Determine the (X, Y) coordinate at the center of the cell enclosing the given text.  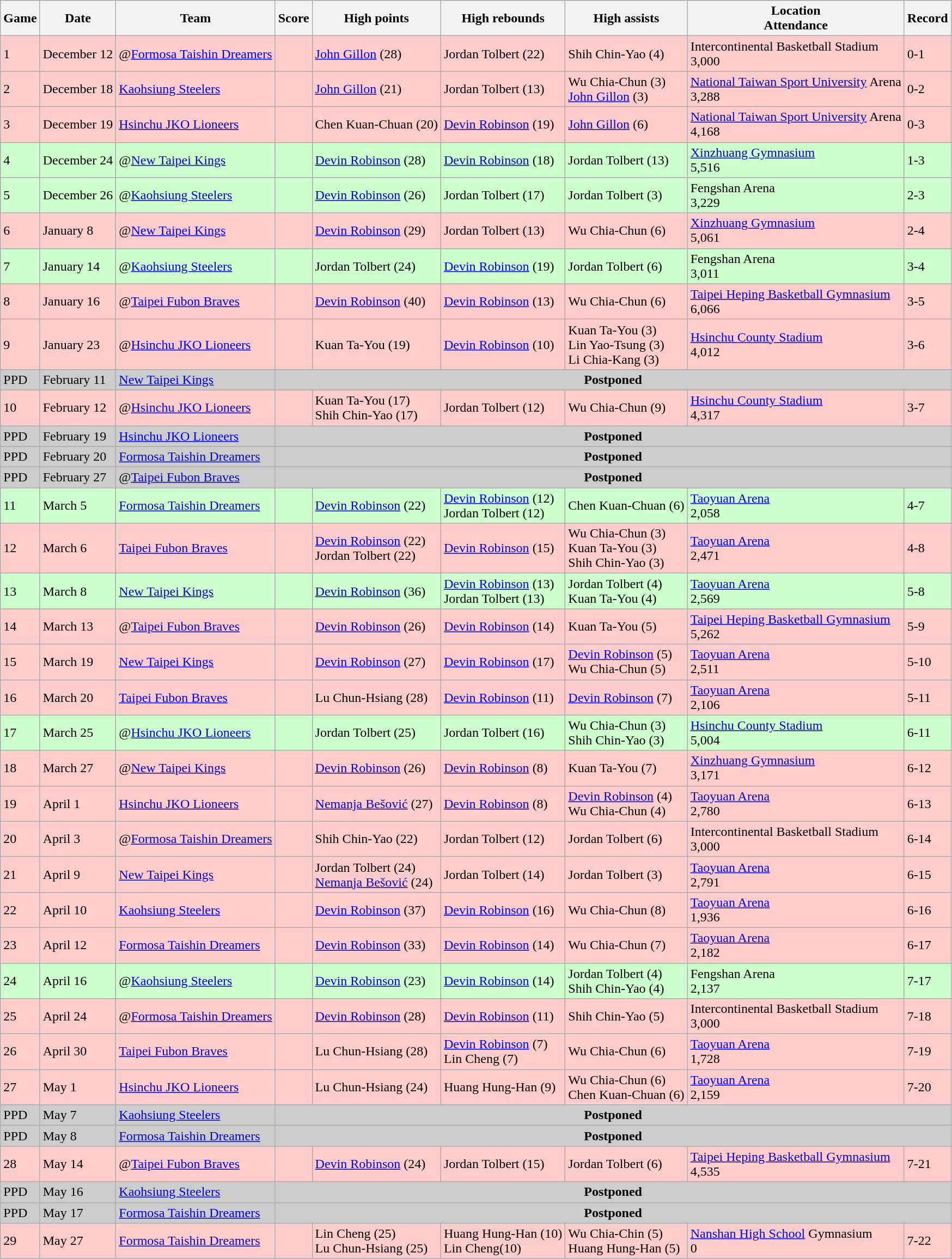
March 5 (78, 505)
Jordan Tolbert (15) (503, 1164)
Taoyuan Arena2,106 (796, 697)
Kuan Ta-You (3)Lin Yao-Tsung (3)Li Chia-Kang (3) (626, 344)
5-9 (927, 626)
19 (20, 804)
April 24 (78, 1016)
Jordan Tolbert (24) (376, 266)
Devin Robinson (37) (376, 909)
Taipei Heping Basketball Gymnasium6,066 (796, 302)
5-8 (927, 591)
Date (78, 19)
December 18 (78, 89)
April 16 (78, 980)
John Gillon (6) (626, 124)
April 12 (78, 945)
6-17 (927, 945)
7-19 (927, 1052)
Taipei Heping Basketball Gymnasium5,262 (796, 626)
1-3 (927, 160)
0-3 (927, 124)
Devin Robinson (18) (503, 160)
Jordan Tolbert (25) (376, 733)
High points (376, 19)
Devin Robinson (7) (626, 697)
March 13 (78, 626)
Lu Chun-Hsiang (24) (376, 1087)
May 14 (78, 1164)
26 (20, 1052)
May 16 (78, 1192)
Chen Kuan-Chuan (6) (626, 505)
John Gillon (28) (376, 53)
January 8 (78, 231)
March 19 (78, 662)
Fengshan Arena3,229 (796, 195)
Hsinchu County Stadium5,004 (796, 733)
Jordan Tolbert (24)Nemanja Bešović (24) (376, 875)
February 11 (78, 380)
Devin Robinson (12)Jordan Tolbert (12) (503, 505)
Devin Robinson (5)Wu Chia-Chun (5) (626, 662)
Taoyuan Arena2,791 (796, 875)
Taipei Heping Basketball Gymnasium4,535 (796, 1164)
April 1 (78, 804)
Devin Robinson (27) (376, 662)
April 30 (78, 1052)
0-1 (927, 53)
3-4 (927, 266)
24 (20, 980)
February 19 (78, 436)
20 (20, 839)
May 17 (78, 1213)
6-11 (927, 733)
Taoyuan Arena2,159 (796, 1087)
Taoyuan Arena1,936 (796, 909)
7-18 (927, 1016)
Wu Chia-Chun (7) (626, 945)
Devin Robinson (17) (503, 662)
Lin Cheng (25)Lu Chun-Hsiang (25) (376, 1240)
5-11 (927, 697)
March 8 (78, 591)
January 23 (78, 344)
May 1 (78, 1087)
2-4 (927, 231)
27 (20, 1087)
Taoyuan Arena1,728 (796, 1052)
10 (20, 407)
23 (20, 945)
April 10 (78, 909)
8 (20, 302)
Hsinchu County Stadium4,012 (796, 344)
4-7 (927, 505)
May 7 (78, 1115)
January 14 (78, 266)
Score (294, 19)
Wu Chia-Chun (3)Kuan Ta-You (3)Shih Chin-Yao (3) (626, 548)
14 (20, 626)
Devin Robinson (10) (503, 344)
High rebounds (503, 19)
29 (20, 1240)
Shih Chin-Yao (5) (626, 1016)
6-12 (927, 768)
April 9 (78, 875)
Huang Hung-Han (9) (503, 1087)
Jordan Tolbert (17) (503, 195)
March 27 (78, 768)
28 (20, 1164)
Wu Chia-Chin (5)Huang Hung-Han (5) (626, 1240)
9 (20, 344)
December 24 (78, 160)
December 26 (78, 195)
3-7 (927, 407)
2 (20, 89)
25 (20, 1016)
Wu Chia-Chun (3)Shih Chin-Yao (3) (626, 733)
February 20 (78, 457)
17 (20, 733)
National Taiwan Sport University Arena4,168 (796, 124)
2-3 (927, 195)
Devin Robinson (13)Jordan Tolbert (13) (503, 591)
May 8 (78, 1136)
Taoyuan Arena2,511 (796, 662)
Fengshan Arena2,137 (796, 980)
March 20 (78, 697)
Nanshan High School Gymnasium0 (796, 1240)
December 12 (78, 53)
John Gillon (21) (376, 89)
5-10 (927, 662)
Wu Chia-Chun (9) (626, 407)
Kuan Ta-You (5) (626, 626)
11 (20, 505)
Devin Robinson (36) (376, 591)
3 (20, 124)
Xinzhuang Gymnasium5,061 (796, 231)
13 (20, 591)
Game (20, 19)
Devin Robinson (7)Lin Cheng (7) (503, 1052)
May 27 (78, 1240)
Taoyuan Arena2,058 (796, 505)
Xinzhuang Gymnasium5,516 (796, 160)
4 (20, 160)
Team (196, 19)
Taoyuan Arena2,569 (796, 591)
1 (20, 53)
3-5 (927, 302)
Chen Kuan-Chuan (20) (376, 124)
Jordan Tolbert (14) (503, 875)
Jordan Tolbert (22) (503, 53)
Devin Robinson (16) (503, 909)
Taoyuan Arena2,780 (796, 804)
Wu Chia-Chun (6)Chen Kuan-Chuan (6) (626, 1087)
Shih Chin-Yao (4) (626, 53)
Jordan Tolbert (4)Shih Chin-Yao (4) (626, 980)
0-2 (927, 89)
Taoyuan Arena2,471 (796, 548)
Taoyuan Arena2,182 (796, 945)
7-21 (927, 1164)
4-8 (927, 548)
6-16 (927, 909)
Fengshan Arena3,011 (796, 266)
Kuan Ta-You (17)Shih Chin-Yao (17) (376, 407)
12 (20, 548)
6-14 (927, 839)
Kuan Ta-You (19) (376, 344)
Wu Chia-Chun (3)John Gillon (3) (626, 89)
Devin Robinson (33) (376, 945)
Devin Robinson (24) (376, 1164)
February 27 (78, 478)
March 25 (78, 733)
April 3 (78, 839)
Devin Robinson (23) (376, 980)
22 (20, 909)
Devin Robinson (22)Jordan Tolbert (22) (376, 548)
6 (20, 231)
Xinzhuang Gymnasium3,171 (796, 768)
Devin Robinson (4)Wu Chia-Chun (4) (626, 804)
January 16 (78, 302)
Huang Hung-Han (10)Lin Cheng(10) (503, 1240)
Devin Robinson (29) (376, 231)
Jordan Tolbert (4)Kuan Ta-You (4) (626, 591)
Devin Robinson (22) (376, 505)
Jordan Tolbert (16) (503, 733)
National Taiwan Sport University Arena3,288 (796, 89)
6-13 (927, 804)
Devin Robinson (13) (503, 302)
December 19 (78, 124)
Nemanja Bešović (27) (376, 804)
February 12 (78, 407)
Record (927, 19)
Devin Robinson (15) (503, 548)
21 (20, 875)
Hsinchu County Stadium4,317 (796, 407)
Shih Chin-Yao (22) (376, 839)
3-6 (927, 344)
Devin Robinson (40) (376, 302)
High assists (626, 19)
7-20 (927, 1087)
5 (20, 195)
Kuan Ta-You (7) (626, 768)
7-17 (927, 980)
March 6 (78, 548)
15 (20, 662)
16 (20, 697)
7-22 (927, 1240)
7 (20, 266)
6-15 (927, 875)
18 (20, 768)
Wu Chia-Chun (8) (626, 909)
LocationAttendance (796, 19)
